From the cell containing the given text, extract its center point as [x, y] coordinate. 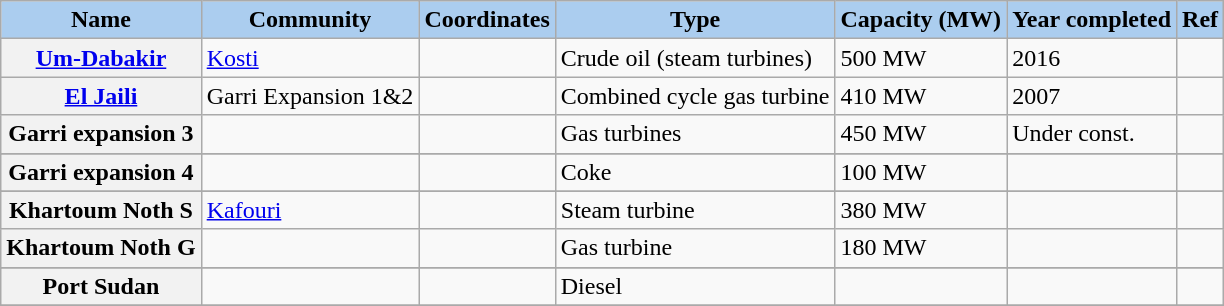
Kosti [310, 58]
Port Sudan [101, 286]
Garri expansion 4 [101, 172]
Gas turbine [695, 248]
Combined cycle gas turbine [695, 96]
2007 [1092, 96]
Community [310, 20]
Diesel [695, 286]
Coordinates [487, 20]
Khartoum Noth G [101, 248]
2016 [1092, 58]
El Jaili [101, 96]
380 MW [921, 210]
Khartoum Noth S [101, 210]
Garri expansion 3 [101, 134]
180 MW [921, 248]
Gas turbines [695, 134]
Year completed [1092, 20]
Type [695, 20]
Ref [1200, 20]
Steam turbine [695, 210]
Garri Expansion 1&2 [310, 96]
Coke [695, 172]
Crude oil (steam turbines) [695, 58]
450 MW [921, 134]
Capacity (MW) [921, 20]
Under const. [1092, 134]
Name [101, 20]
Kafouri [310, 210]
Um-Dabakir [101, 58]
410 MW [921, 96]
100 MW [921, 172]
500 MW [921, 58]
